Scan for the cell matching the given text and deliver its [X, Y] coordinate at center. 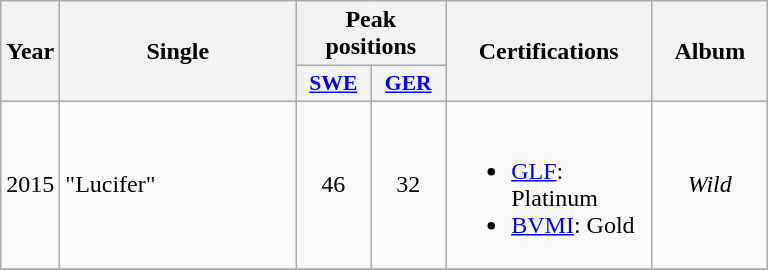
Album [710, 52]
Single [178, 52]
"Lucifer" [178, 184]
Certifications [549, 52]
46 [334, 184]
SWE [334, 84]
Peak positions [371, 34]
2015 [30, 184]
32 [408, 184]
GER [408, 84]
Wild [710, 184]
Year [30, 52]
GLF: PlatinumBVMI: Gold [549, 184]
